Determine the (x, y) coordinate at the center of the cell enclosing the given text.  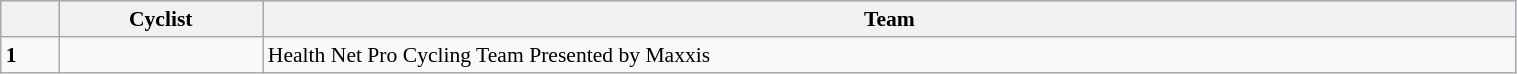
Team (890, 19)
1 (30, 55)
Cyclist (161, 19)
Health Net Pro Cycling Team Presented by Maxxis (890, 55)
